Search for the cell housing the specified text and yield its [x, y] center coordinate. 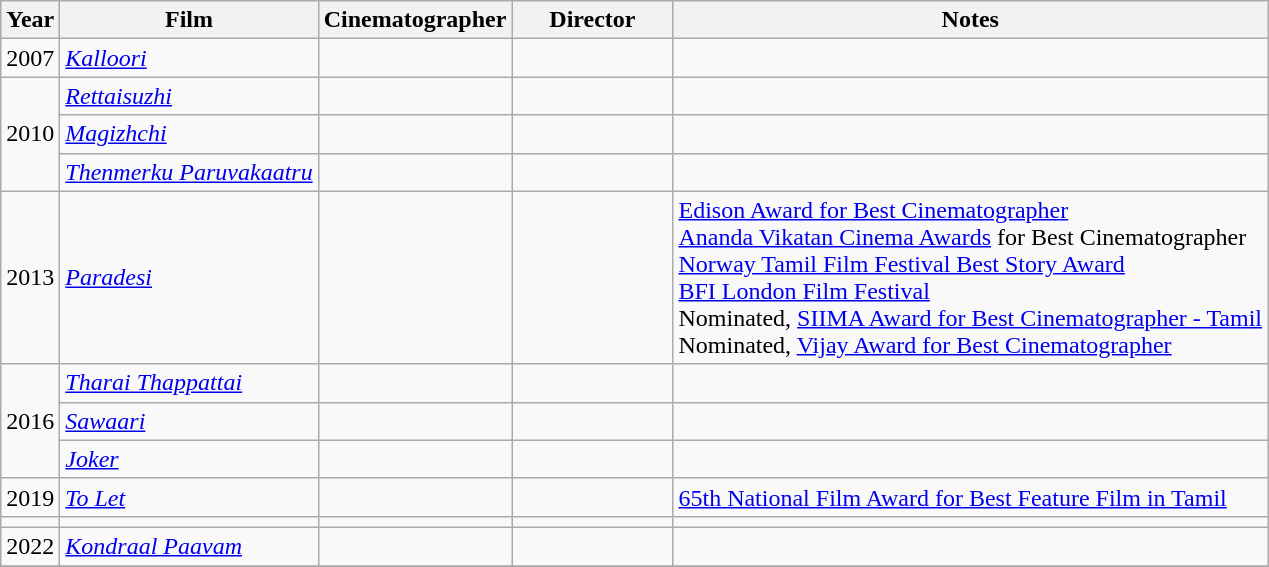
Paradesi [189, 278]
Year [30, 20]
Cinematographer [415, 20]
2016 [30, 421]
Sawaari [189, 421]
65th National Film Award for Best Feature Film in Tamil [970, 497]
Notes [970, 20]
2010 [30, 134]
2022 [30, 546]
2019 [30, 497]
Kalloori [189, 58]
Magizhchi [189, 134]
Joker [189, 459]
Film [189, 20]
Director [592, 20]
To Let [189, 497]
2013 [30, 278]
Thenmerku Paruvakaatru [189, 172]
Kondraal Paavam [189, 546]
2007 [30, 58]
Tharai Thappattai [189, 383]
Rettaisuzhi [189, 96]
